From the cell containing the given text, extract its center point as [x, y] coordinate. 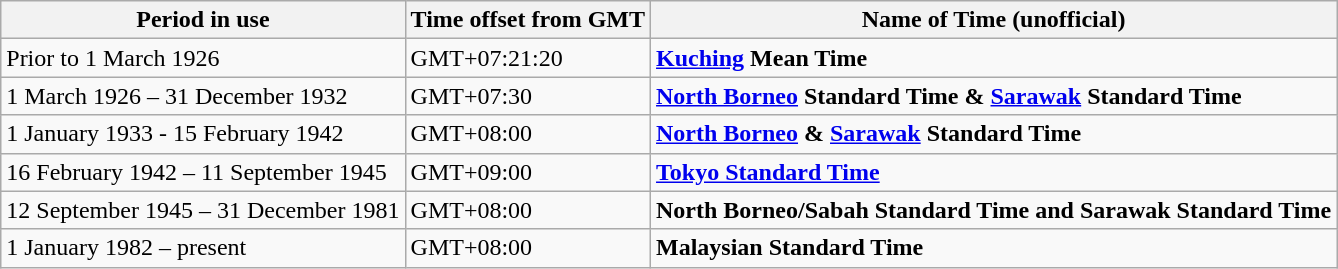
North Borneo/Sabah Standard Time and Sarawak Standard Time [994, 210]
Name of Time (unofficial) [994, 20]
Malaysian Standard Time [994, 248]
1 January 1933 - 15 February 1942 [203, 134]
North Borneo & Sarawak Standard Time [994, 134]
12 September 1945 – 31 December 1981 [203, 210]
GMT+07:21:20 [528, 58]
Tokyo Standard Time [994, 172]
1 January 1982 – present [203, 248]
1 March 1926 – 31 December 1932 [203, 96]
GMT+09:00 [528, 172]
Kuching Mean Time [994, 58]
GMT+07:30 [528, 96]
16 February 1942 – 11 September 1945 [203, 172]
North Borneo Standard Time & Sarawak Standard Time [994, 96]
Period in use [203, 20]
Prior to 1 March 1926 [203, 58]
Time offset from GMT [528, 20]
